Detect which cell encompasses the target text, then output its (X, Y) center coordinate. 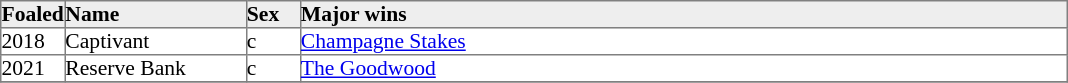
The Goodwood (683, 68)
Captivant (156, 42)
Foaled (33, 14)
Sex (273, 14)
Reserve Bank (156, 68)
2021 (33, 68)
2018 (33, 42)
Name (156, 14)
Champagne Stakes (683, 42)
Major wins (683, 14)
